Detect which cell encompasses the target text, then output its (X, Y) center coordinate. 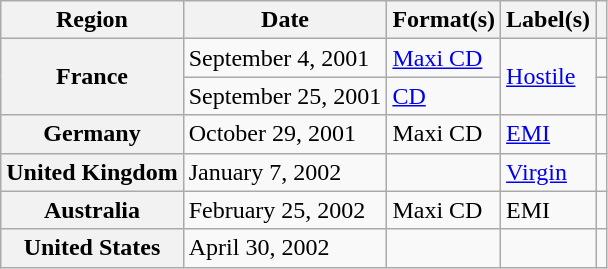
April 30, 2002 (285, 248)
January 7, 2002 (285, 172)
United States (92, 248)
September 25, 2001 (285, 96)
October 29, 2001 (285, 134)
Region (92, 20)
Germany (92, 134)
France (92, 77)
September 4, 2001 (285, 58)
Label(s) (548, 20)
Format(s) (444, 20)
Hostile (548, 77)
Date (285, 20)
United Kingdom (92, 172)
Virgin (548, 172)
CD (444, 96)
Australia (92, 210)
February 25, 2002 (285, 210)
